For the text-containing cell, return its midpoint in (x, y) coordinate format. 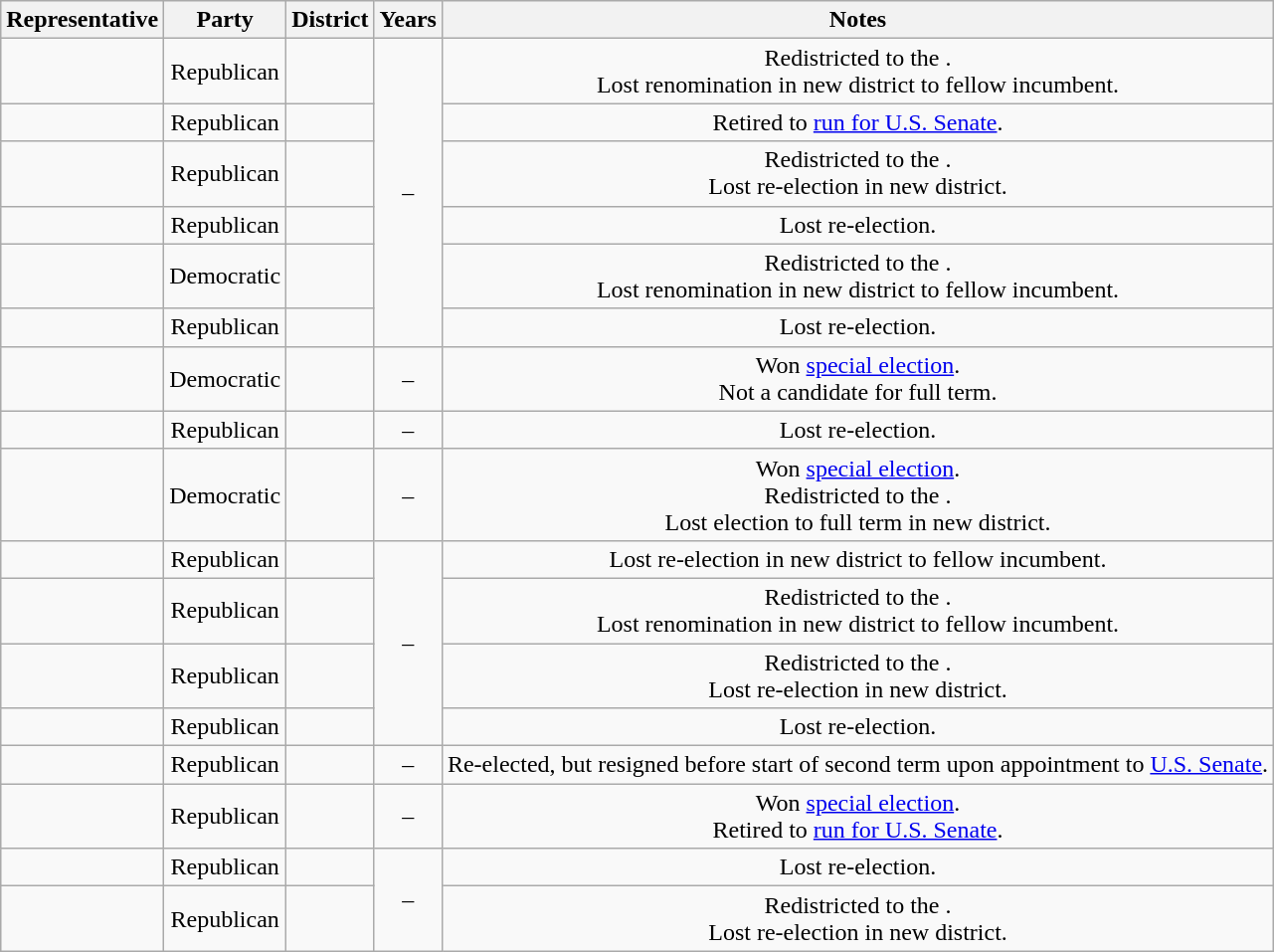
Re-elected, but resigned before start of second term upon appointment to U.S. Senate. (857, 765)
Lost re-election in new district to fellow incumbent. (857, 559)
Representative (83, 20)
Won special election.Retired to run for U.S. Senate. (857, 816)
Won special election.Not a candidate for full term. (857, 378)
District (330, 20)
Notes (857, 20)
Won special election.Redistricted to the .Lost election to full term in new district. (857, 494)
Party (225, 20)
Retired to run for U.S. Senate. (857, 122)
Years (408, 20)
